Find where the given text appears and provide that cell's center as [x, y] coordinate. 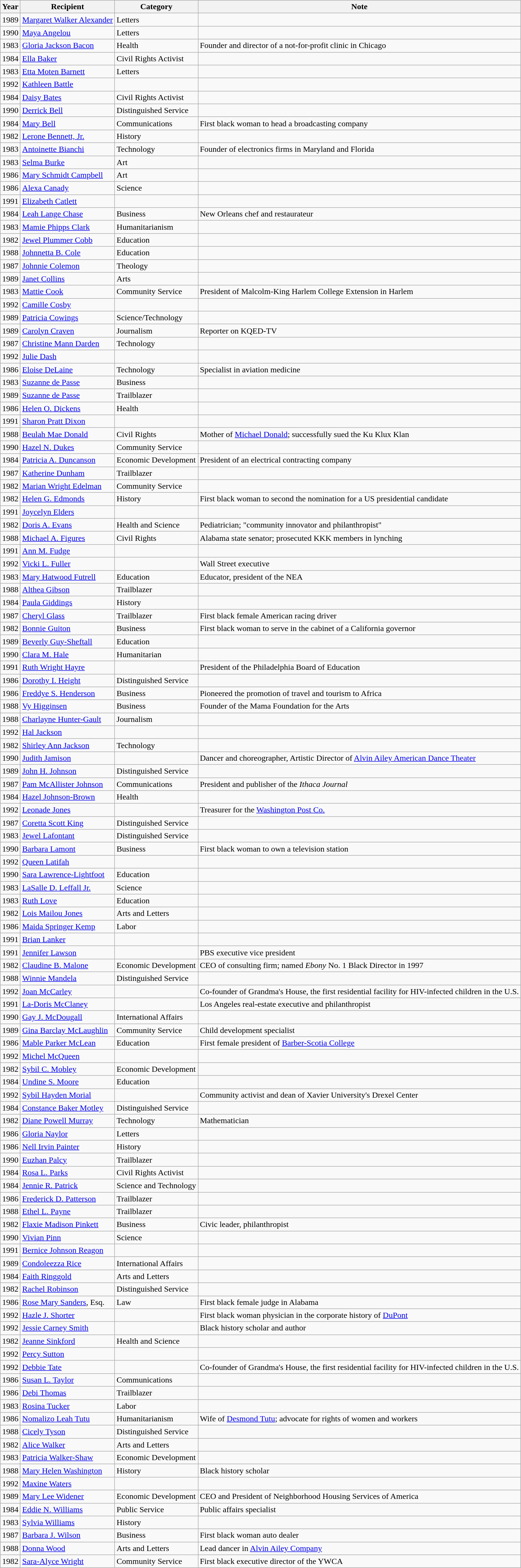
Rosa L. Parks [67, 1173]
Public affairs specialist [359, 1509]
Euzhan Palcy [67, 1160]
Mamie Phipps Clark [67, 227]
Johnnetta B. Cole [67, 253]
Mable Parker McLean [67, 1043]
Black history scholar [359, 1471]
Jessie Carney Smith [67, 1328]
Theology [156, 266]
Maxine Waters [67, 1484]
President of Malcolm-King Harlem College Extension in Harlem [359, 292]
Lois Mailou Jones [67, 914]
Ann M. Fudge [67, 551]
Selma Burke [67, 162]
Cheryl Glass [67, 616]
La-Doris McClaney [67, 1004]
Johnnie Colemon [67, 266]
Vivian Pinn [67, 1238]
Doris A. Evans [67, 525]
Sybil C. Mobley [67, 1069]
Rose Mary Sanders, Esq. [67, 1302]
New Orleans chef and restaurateur [359, 214]
President of an electrical contracting company [359, 460]
Michael A. Figures [67, 538]
Debi Thomas [67, 1393]
Brian Lanker [67, 939]
Percy Sutton [67, 1354]
Lead dancer in Alvin Ailey Company [359, 1548]
Mary Lee Widener [67, 1497]
Winnie Mandela [67, 978]
Alabama state senator; prosecuted KKK members in lynching [359, 538]
Condoleezza Rice [67, 1263]
Clara M. Hale [67, 654]
Christine Mann Darden [67, 343]
CEO and President of Neighborhood Housing Services of America [359, 1497]
Ella Baker [67, 59]
Mary Bell [67, 123]
Mary Hatwood Futrell [67, 577]
Sharon Pratt Dixon [67, 421]
Joycelyn Elders [67, 512]
Gay J. McDougall [67, 1017]
Law [156, 1302]
Vicki L. Fuller [67, 564]
Sara Lawrence-Lightfoot [67, 875]
Hal Jackson [67, 732]
Dorothy I. Height [67, 680]
Nell Irvin Painter [67, 1147]
Hazel Johnson-Brown [67, 797]
Founder of electronics firms in Maryland and Florida [359, 149]
Flaxie Madison Pinkett [67, 1225]
Science and Technology [156, 1185]
Note [359, 7]
Community activist and dean of Xavier University's Drexel Center [359, 1095]
Althea Gibson [67, 590]
Pam McAllister Johnson [67, 784]
Barbara J. Wilson [67, 1535]
Sara-Alyce Wright [67, 1561]
Joan McCarley [67, 991]
President of the Philadelphia Board of Education [359, 667]
LaSalle D. Leffall Jr. [67, 888]
Treasurer for the Washington Post Co. [359, 810]
First black executive director of the YWCA [359, 1561]
Coretta Scott King [67, 823]
Leonade Jones [67, 810]
Antoinette Bianchi [67, 149]
Lerone Bennett, Jr. [67, 136]
Pioneered the promotion of travel and tourism to Africa [359, 693]
Sybil Hayden Morial [67, 1095]
Gloria Jackson Bacon [67, 46]
Maida Springer Kemp [67, 926]
First black woman to serve in the cabinet of a California governor [359, 629]
Mattie Cook [67, 292]
Jeanne Sinkford [67, 1341]
Charlayne Hunter-Gault [67, 719]
Arts [156, 279]
Ruth Wright Hayre [67, 667]
Humanitarian [156, 654]
Undine S. Moore [67, 1082]
Shirley Ann Jackson [67, 745]
Frederick D. Patterson [67, 1198]
Julie Dash [67, 356]
Daisy Bates [67, 97]
Diane Powell Murray [67, 1121]
Reporter on KQED-TV [359, 330]
Claudine B. Malone [67, 965]
Ruth Love [67, 901]
Constance Baker Motley [67, 1108]
First black woman to head a broadcasting company [359, 123]
Katherine Dunham [67, 473]
Specialist in aviation medicine [359, 369]
Science/Technology [156, 318]
Mathematician [359, 1121]
Wife of Desmond Tutu; advocate for rights of women and workers [359, 1419]
Helen G. Edmonds [67, 499]
Eloise DeLaine [67, 369]
Hazel N. Dukes [67, 447]
Leah Lange Chase [67, 214]
Maya Angelou [67, 33]
Ethel L. Payne [67, 1212]
Patricia Walker-Shaw [67, 1458]
Nomalizo Leah Tutu [67, 1419]
First black woman to own a television station [359, 849]
Alice Walker [67, 1445]
Marian Wright Edelman [67, 486]
Donna Wood [67, 1548]
Paula Giddings [67, 603]
Black history scholar and author [359, 1328]
Civic leader, philanthropist [359, 1225]
Debbie Tate [67, 1367]
Bonnie Guiton [67, 629]
Hazle J. Shorter [67, 1315]
John H. Johnson [67, 771]
Michel McQueen [67, 1056]
PBS executive vice president [359, 952]
Gloria Naylor [67, 1134]
Educator, president of the NEA [359, 577]
Dancer and choreographer, Artistic Director of Alvin Ailey American Dance Theater [359, 758]
Year [10, 7]
First black female American racing driver [359, 616]
Category [156, 7]
Susan L. Taylor [67, 1380]
Jewel Lafontant [67, 836]
Judith Jamison [67, 758]
Jewel Plummer Cobb [67, 240]
First black woman auto dealer [359, 1535]
Queen Latifah [67, 862]
Kathleen Battle [67, 84]
First black female judge in Alabama [359, 1302]
CEO of consulting firm; named Ebony No. 1 Black Director in 1997 [359, 965]
Margaret Walker Alexander [67, 20]
Rachel Robinson [67, 1289]
Mother of Michael Donald; successfully sued the Ku Klux Klan [359, 434]
Founder of the Mama Foundation for the Arts [359, 706]
First black woman to second the nomination for a US presidential candidate [359, 499]
Elizabeth Catlett [67, 201]
First female president of Barber-Scotia College [359, 1043]
Los Angeles real-estate executive and philanthropist [359, 1004]
Freddye S. Henderson [67, 693]
Wall Street executive [359, 564]
Alexa Canady [67, 188]
Patricia A. Duncanson [67, 460]
Cicely Tyson [67, 1432]
Gina Barclay McLaughlin [67, 1030]
Janet Collins [67, 279]
Rosina Tucker [67, 1406]
Beverly Guy-Sheftall [67, 642]
Barbara Lamont [67, 849]
Child development specialist [359, 1030]
First black woman physician in the corporate history of DuPont [359, 1315]
Recipient [67, 7]
Derrick Bell [67, 110]
Mary Schmidt Campbell [67, 175]
Helen O. Dickens [67, 408]
Camille Cosby [67, 305]
Etta Moten Barnett [67, 71]
Mary Helen Washington [67, 1471]
Bernice Johnson Reagon [67, 1250]
Founder and director of a not-for-profit clinic in Chicago [359, 46]
Carolyn Craven [67, 330]
Faith Ringgold [67, 1276]
Public Service [156, 1509]
Vy Higginsen [67, 706]
Jennifer Lawson [67, 952]
President and publisher of the Ithaca Journal [359, 784]
Eddie N. Williams [67, 1509]
Patricia Cowings [67, 318]
Pediatrician; "community innovator and philanthropist" [359, 525]
Jennie R. Patrick [67, 1185]
Sylvia Williams [67, 1522]
Beulah Mae Donald [67, 434]
